Search for the cell housing the specified text and yield its (x, y) center coordinate. 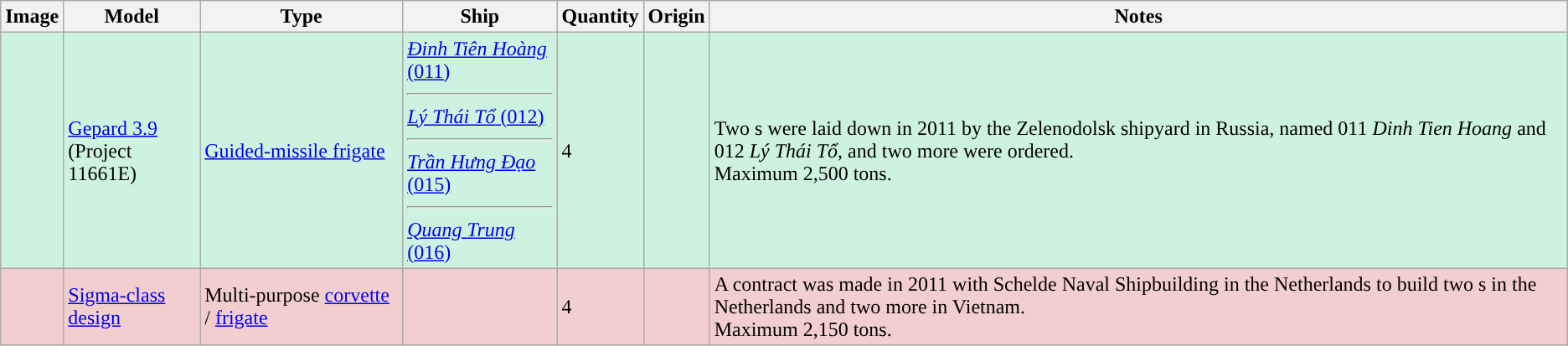
Multi-purpose corvette / frigate (302, 307)
Ship (480, 17)
Type (302, 17)
Image (32, 17)
Quantity (600, 17)
Origin (677, 17)
Sigma-class design (132, 307)
Gepard 3.9(Project 11661E) (132, 151)
Notes (1138, 17)
Đinh Tiên Hoàng (011)Lý Thái Tổ (012)Trần Hưng Đạo (015)Quang Trung (016) (480, 151)
Model (132, 17)
Guided-missile frigate (302, 151)
